Output the [x, y] coordinate of the center of the cell containing the given text.  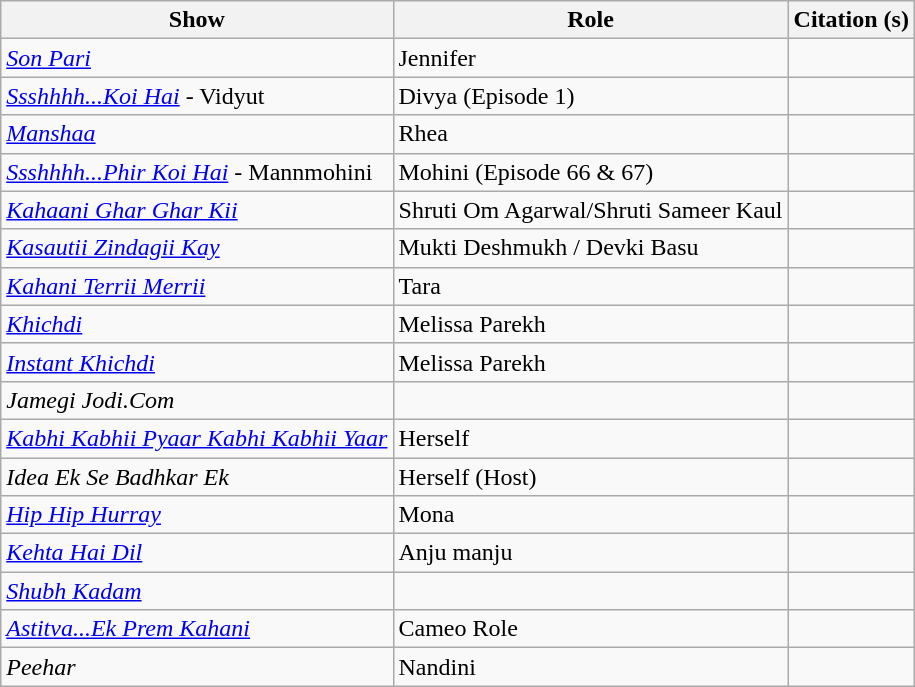
Mohini (Episode 66 & 67) [590, 172]
Shruti Om Agarwal/Shruti Sameer Kaul [590, 210]
Peehar [197, 667]
Citation (s) [851, 20]
Herself [590, 438]
Jamegi Jodi.Com [197, 400]
Herself (Host) [590, 477]
Kabhi Kabhii Pyaar Kabhi Kabhii Yaar [197, 438]
Astitva...Ek Prem Kahani [197, 629]
Hip Hip Hurray [197, 515]
Khichdi [197, 324]
Kehta Hai Dil [197, 553]
Jennifer [590, 58]
Mukti Deshmukh / Devki Basu [590, 248]
Shubh Kadam [197, 591]
Role [590, 20]
Nandini [590, 667]
Kahani Terrii Merrii [197, 286]
Kahaani Ghar Ghar Kii [197, 210]
Show [197, 20]
Idea Ek Se Badhkar Ek [197, 477]
Manshaa [197, 134]
Ssshhhh...Koi Hai - Vidyut [197, 96]
Divya (Episode 1) [590, 96]
Son Pari [197, 58]
Tara [590, 286]
Rhea [590, 134]
Anju manju [590, 553]
Instant Khichdi [197, 362]
Cameo Role [590, 629]
Kasautii Zindagii Kay [197, 248]
Ssshhhh...Phir Koi Hai - Mannmohini [197, 172]
Mona [590, 515]
